Detect which cell encompasses the target text, then output its (x, y) center coordinate. 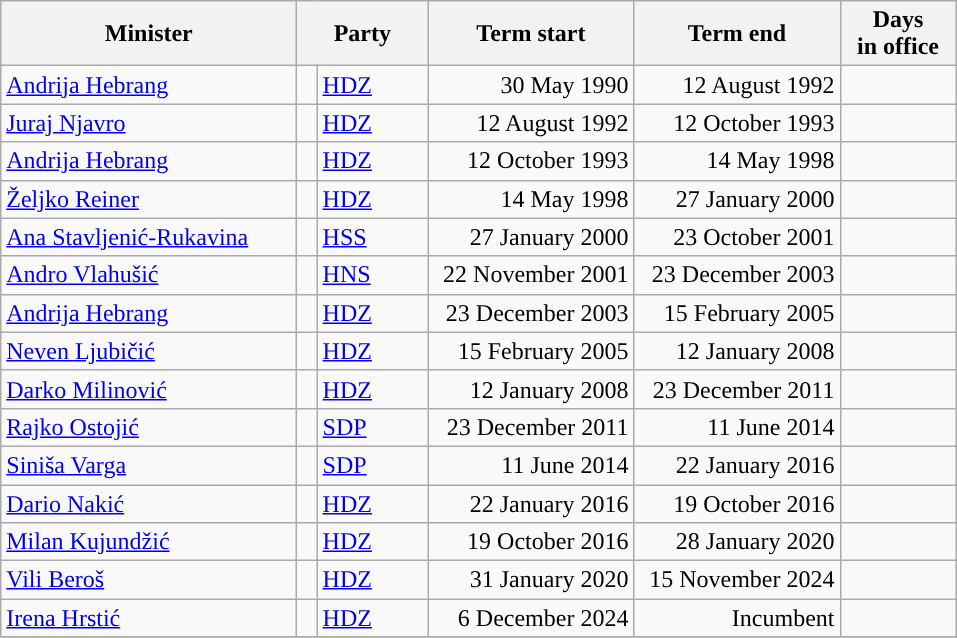
Dario Nakić (149, 503)
Juraj Njavro (149, 123)
Milan Kujundžić (149, 542)
HNS (372, 275)
Rajko Ostojić (149, 427)
Irena Hrstić (149, 618)
31 January 2020 (531, 580)
28 January 2020 (737, 542)
Vili Beroš (149, 580)
Željko Reiner (149, 199)
Term start (531, 34)
23 October 2001 (737, 237)
Ana Stavljenić-Rukavina (149, 237)
Minister (149, 34)
22 November 2001 (531, 275)
6 December 2024 (531, 618)
30 May 1990 (531, 85)
Siniša Varga (149, 465)
Term end (737, 34)
Neven Ljubičić (149, 351)
Incumbent (737, 618)
15 November 2024 (737, 580)
Days in office (898, 34)
Darko Milinović (149, 389)
Andro Vlahušić (149, 275)
Party (362, 34)
HSS (372, 237)
